Return [X, Y] of the center of cell containing provided text 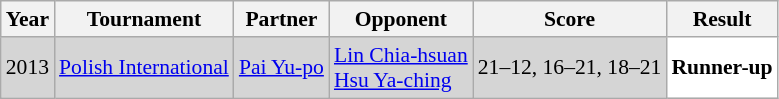
Opponent [401, 19]
Polish International [144, 68]
Pai Yu-po [282, 68]
21–12, 16–21, 18–21 [570, 68]
Tournament [144, 19]
Lin Chia-hsuan Hsu Ya-ching [401, 68]
Score [570, 19]
Partner [282, 19]
Runner-up [722, 68]
Year [28, 19]
2013 [28, 68]
Result [722, 19]
